Locate the cell with the specified text and output its (X, Y) center coordinate. 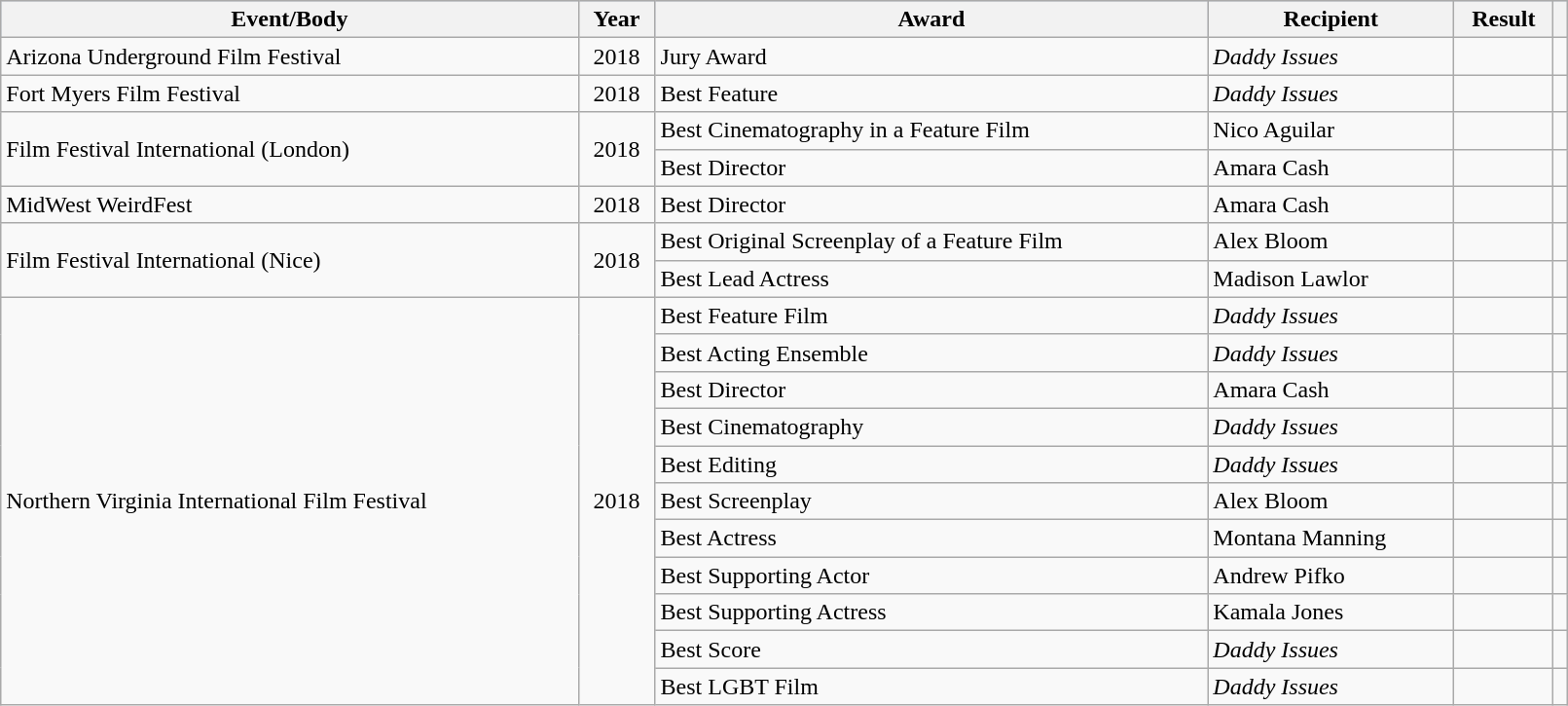
Best Acting Ensemble (931, 353)
Best Feature (931, 93)
Best Editing (931, 464)
Best Feature Film (931, 316)
Recipient (1331, 19)
Kamala Jones (1331, 613)
Year (617, 19)
Madison Lawlor (1331, 279)
Northern Virginia International Film Festival (290, 501)
Best Cinematography (931, 427)
Best Lead Actress (931, 279)
Award (931, 19)
Jury Award (931, 56)
Andrew Pifko (1331, 576)
Film Festival International (Nice) (290, 260)
Best Cinematography in a Feature Film (931, 130)
Arizona Underground Film Festival (290, 56)
Best Score (931, 650)
Montana Manning (1331, 539)
Nico Aguilar (1331, 130)
MidWest WeirdFest (290, 204)
Best LGBT Film (931, 687)
Fort Myers Film Festival (290, 93)
Best Screenplay (931, 502)
Film Festival International (London) (290, 149)
Best Actress (931, 539)
Event/Body (290, 19)
Best Original Screenplay of a Feature Film (931, 242)
Result (1504, 19)
Best Supporting Actress (931, 613)
Best Supporting Actor (931, 576)
